Determine the [x, y] coordinate at the center of the cell enclosing the given text.  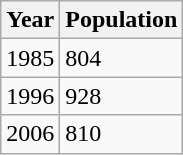
928 [122, 96]
804 [122, 58]
810 [122, 134]
1985 [30, 58]
2006 [30, 134]
Year [30, 20]
1996 [30, 96]
Population [122, 20]
